Pinpoint the cell where the given text exists, returning its [x, y] midpoint coordinate. 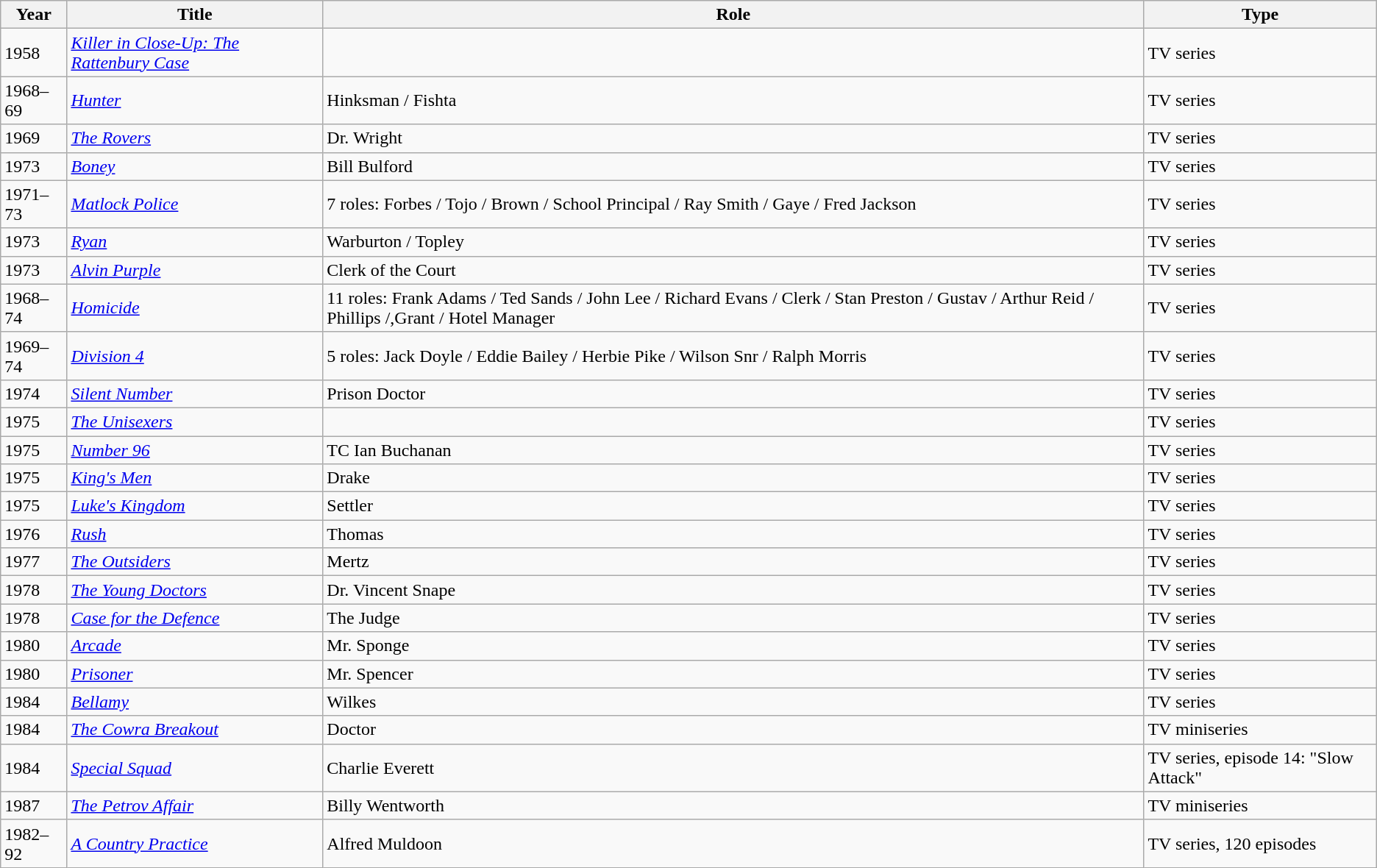
Bellamy [195, 702]
Mr. Sponge [733, 646]
Role [733, 15]
Dr. Vincent Snape [733, 590]
Type [1260, 15]
Wilkes [733, 702]
TC Ian Buchanan [733, 449]
Charlie Everett [733, 768]
Number 96 [195, 449]
Silent Number [195, 394]
Hinksman / Fishta [733, 100]
Doctor [733, 730]
Luke's Kingdom [195, 506]
The Rovers [195, 138]
Boney [195, 166]
TV series, episode 14: "Slow Attack" [1260, 768]
Warburton / Topley [733, 242]
1969 [34, 138]
Title [195, 15]
Mr. Spencer [733, 674]
Killer in Close-Up: The Rattenbury Case [195, 53]
King's Men [195, 478]
Bill Bulford [733, 166]
1958 [34, 53]
The Young Doctors [195, 590]
Case for the Defence [195, 618]
5 roles: Jack Doyle / Eddie Bailey / Herbie Pike / Wilson Snr / Ralph Morris [733, 356]
Hunter [195, 100]
1968–74 [34, 307]
1969–74 [34, 356]
1982–92 [34, 843]
1987 [34, 805]
1968–69 [34, 100]
Prison Doctor [733, 394]
Billy Wentworth [733, 805]
1977 [34, 562]
Alfred Muldoon [733, 843]
Settler [733, 506]
Dr. Wright [733, 138]
Prisoner [195, 674]
Matlock Police [195, 204]
Year [34, 15]
Ryan [195, 242]
A Country Practice [195, 843]
Thomas [733, 534]
The Petrov Affair [195, 805]
Mertz [733, 562]
1976 [34, 534]
The Cowra Breakout [195, 730]
Drake [733, 478]
The Outsiders [195, 562]
Alvin Purple [195, 270]
Arcade [195, 646]
TV series, 120 episodes [1260, 843]
The Unisexers [195, 421]
Clerk of the Court [733, 270]
Division 4 [195, 356]
Homicide [195, 307]
Rush [195, 534]
1971–73 [34, 204]
The Judge [733, 618]
1974 [34, 394]
7 roles: Forbes / Tojo / Brown / School Principal / Ray Smith / Gaye / Fred Jackson [733, 204]
11 roles: Frank Adams / Ted Sands / John Lee / Richard Evans / Clerk / Stan Preston / Gustav / Arthur Reid / Phillips /,Grant / Hotel Manager [733, 307]
Special Squad [195, 768]
